Search for the cell housing the specified text and yield its [X, Y] center coordinate. 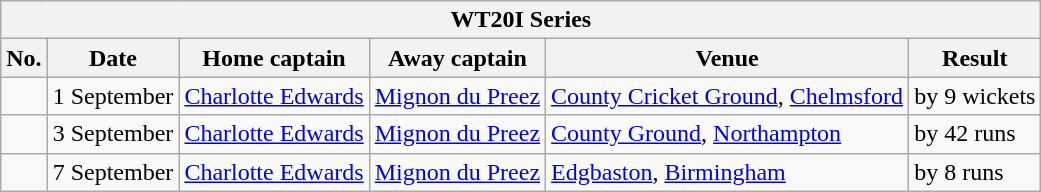
County Cricket Ground, Chelmsford [728, 96]
Away captain [457, 58]
Home captain [274, 58]
Edgbaston, Birmingham [728, 172]
Venue [728, 58]
Date [113, 58]
WT20I Series [521, 20]
3 September [113, 134]
County Ground, Northampton [728, 134]
No. [24, 58]
1 September [113, 96]
Result [975, 58]
by 42 runs [975, 134]
7 September [113, 172]
by 9 wickets [975, 96]
by 8 runs [975, 172]
